From the cell containing the given text, extract its center point as (x, y) coordinate. 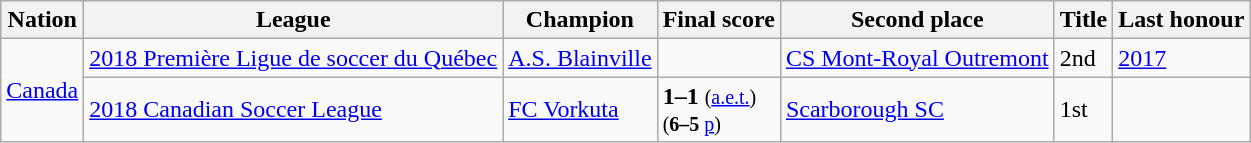
A.S. Blainville (580, 58)
Title (1084, 20)
1st (1084, 110)
FC Vorkuta (580, 110)
Second place (917, 20)
Scarborough SC (917, 110)
2018 Première Ligue de soccer du Québec (294, 58)
Champion (580, 20)
Last honour (1182, 20)
Final score (718, 20)
Canada (42, 90)
1–1 (a.e.t.)(6–5 p) (718, 110)
League (294, 20)
CS Mont-Royal Outremont (917, 58)
2nd (1084, 58)
Nation (42, 20)
2018 Canadian Soccer League (294, 110)
2017 (1182, 58)
